Scan for the cell matching the given text and deliver its (X, Y) coordinate at center. 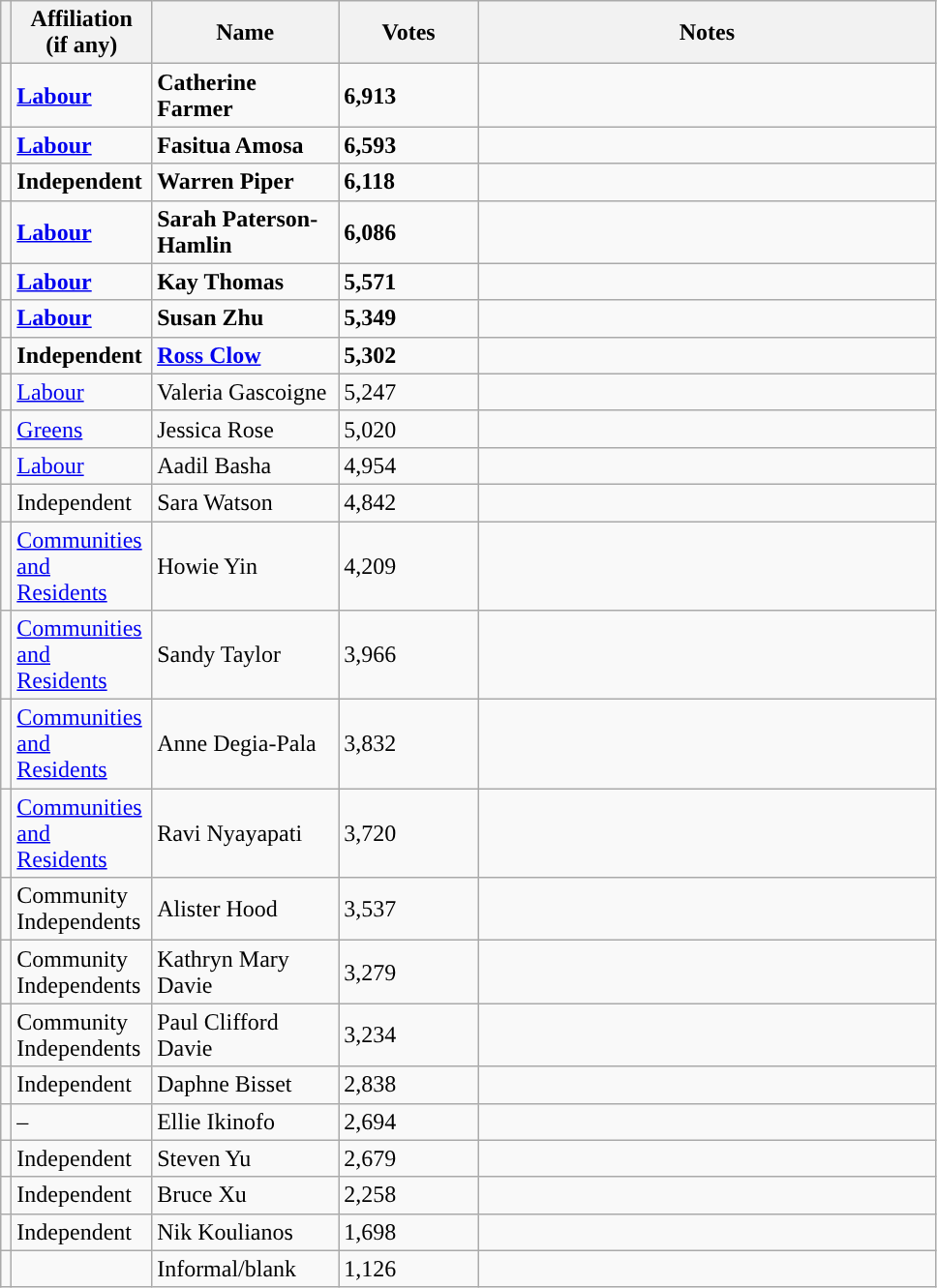
6,913 (408, 95)
1,126 (408, 1269)
3,832 (408, 744)
Warren Piper (246, 182)
5,020 (408, 429)
Daphne Bisset (246, 1085)
5,349 (408, 318)
6,593 (408, 145)
Sarah Paterson-Hamlin (246, 232)
Sara Watson (246, 502)
Notes (707, 33)
Votes (408, 33)
Anne Degia-Pala (246, 744)
Nik Koulianos (246, 1232)
2,258 (408, 1195)
3,966 (408, 655)
Fasitua Amosa (246, 145)
Sandy Taylor (246, 655)
Steven Yu (246, 1158)
1,698 (408, 1232)
5,571 (408, 282)
Name (246, 33)
3,279 (408, 972)
Alister Hood (246, 910)
Jessica Rose (246, 429)
Ross Clow (246, 355)
2,694 (408, 1122)
Paul Clifford Davie (246, 1035)
Valeria Gascoigne (246, 392)
Aadil Basha (246, 465)
Kathryn Mary Davie (246, 972)
Greens (81, 429)
5,247 (408, 392)
5,302 (408, 355)
Susan Zhu (246, 318)
3,537 (408, 910)
6,118 (408, 182)
6,086 (408, 232)
– (81, 1122)
Bruce Xu (246, 1195)
Kay Thomas (246, 282)
4,209 (408, 565)
2,679 (408, 1158)
4,842 (408, 502)
Ravi Nyayapati (246, 833)
Affiliation (if any) (81, 33)
Catherine Farmer (246, 95)
Ellie Ikinofo (246, 1122)
3,720 (408, 833)
Howie Yin (246, 565)
Informal/blank (246, 1269)
2,838 (408, 1085)
4,954 (408, 465)
3,234 (408, 1035)
